Extract the [x, y] coordinate from the center of the cell holding the provided text.  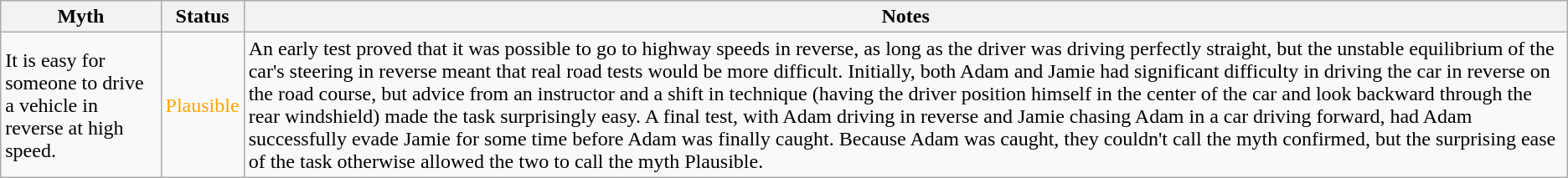
Plausible [203, 105]
Notes [905, 17]
Status [203, 17]
Myth [80, 17]
It is easy for someone to drive a vehicle in reverse at high speed. [80, 105]
